Provide the [X, Y] coordinate of the cell's center where the given text is located.  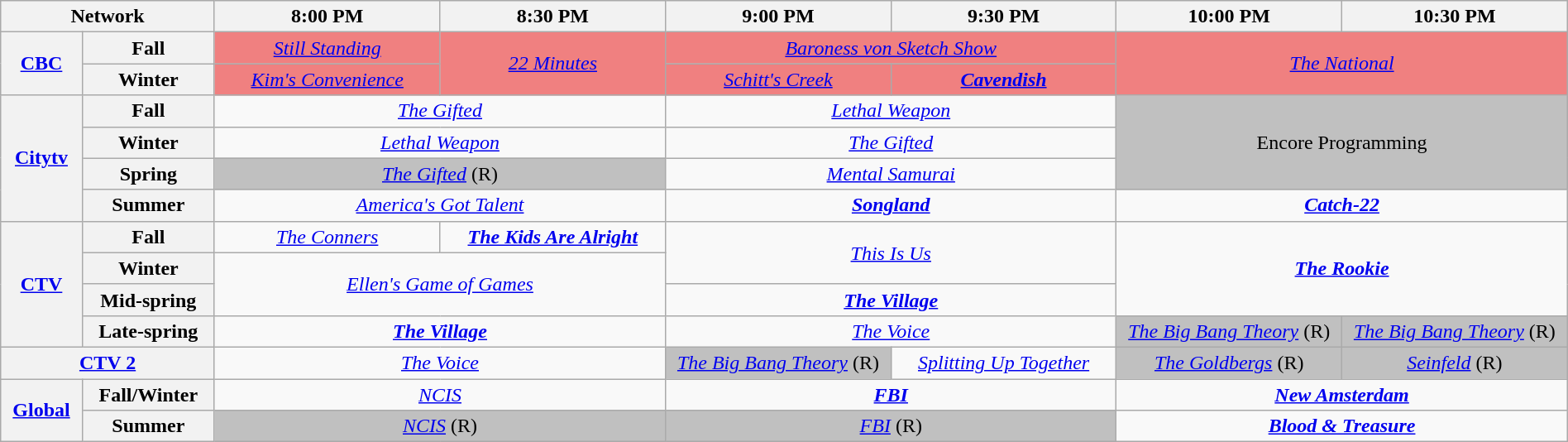
Mid-spring [148, 300]
Splitting Up Together [1004, 363]
Songland [892, 205]
Seinfeld (R) [1456, 363]
The Kids Are Alright [552, 237]
Ellen's Game of Games [440, 284]
CTV 2 [108, 363]
Global [41, 411]
This Is Us [892, 252]
9:00 PM [779, 17]
Citytv [41, 158]
The Gifted (R) [440, 174]
8:00 PM [327, 17]
22 Minutes [552, 64]
The Goldbergs (R) [1229, 363]
Catch-22 [1341, 205]
Encore Programming [1341, 142]
FBI [892, 395]
10:30 PM [1456, 17]
Baroness von Sketch Show [892, 48]
Schitt's Creek [779, 79]
Fall/Winter [148, 395]
9:30 PM [1004, 17]
NCIS (R) [440, 426]
Late-spring [148, 331]
CBC [41, 64]
Kim's Convenience [327, 79]
10:00 PM [1229, 17]
CTV [41, 284]
Still Standing [327, 48]
The Rookie [1341, 268]
Cavendish [1004, 79]
Spring [148, 174]
Blood & Treasure [1341, 426]
America's Got Talent [440, 205]
8:30 PM [552, 17]
Network [108, 17]
NCIS [440, 395]
FBI (R) [892, 426]
The National [1341, 64]
The Conners [327, 237]
Mental Samurai [892, 174]
New Amsterdam [1341, 395]
